Determine the [X, Y] coordinate at the center of the cell enclosing the given text.  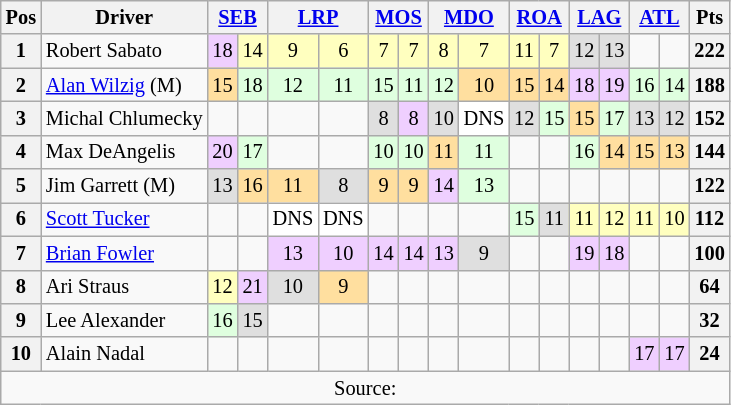
Alain Nadal [124, 354]
Driver [124, 17]
Max DeAngelis [124, 152]
SEB [238, 17]
Brian Fowler [124, 253]
152 [709, 118]
4 [21, 152]
LRP [318, 17]
122 [709, 186]
2 [21, 85]
Lee Alexander [124, 320]
ROA [539, 17]
3 [21, 118]
21 [253, 287]
20 [223, 152]
100 [709, 253]
5 [21, 186]
Source: [366, 388]
Michal Chlumecky [124, 118]
112 [709, 219]
Alan Wilzig (M) [124, 85]
188 [709, 85]
64 [709, 287]
Jim Garrett (M) [124, 186]
24 [709, 354]
222 [709, 51]
Pos [21, 17]
ATL [659, 17]
32 [709, 320]
Scott Tucker [124, 219]
MDO [470, 17]
LAG [599, 17]
Robert Sabato [124, 51]
Pts [709, 17]
MOS [399, 17]
144 [709, 152]
Ari Straus [124, 287]
1 [21, 51]
